Locate the cell with the specified text and output its [x, y] center coordinate. 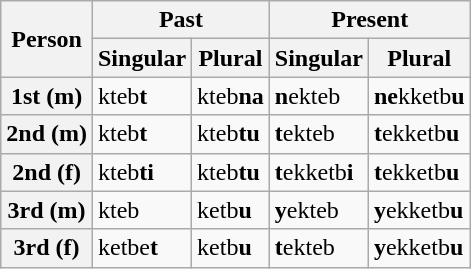
ktebna [231, 96]
2nd (f) [47, 172]
tekketbi [318, 172]
2nd (m) [47, 134]
Past [180, 20]
kteb [142, 210]
ketbet [142, 248]
3rd (m) [47, 210]
Present [370, 20]
1st (m) [47, 96]
Person [47, 39]
yekteb [318, 210]
ktebti [142, 172]
nekteb [318, 96]
nekketbu [419, 96]
3rd (f) [47, 248]
